Determine the (X, Y) coordinate at the center of the cell enclosing the given text.  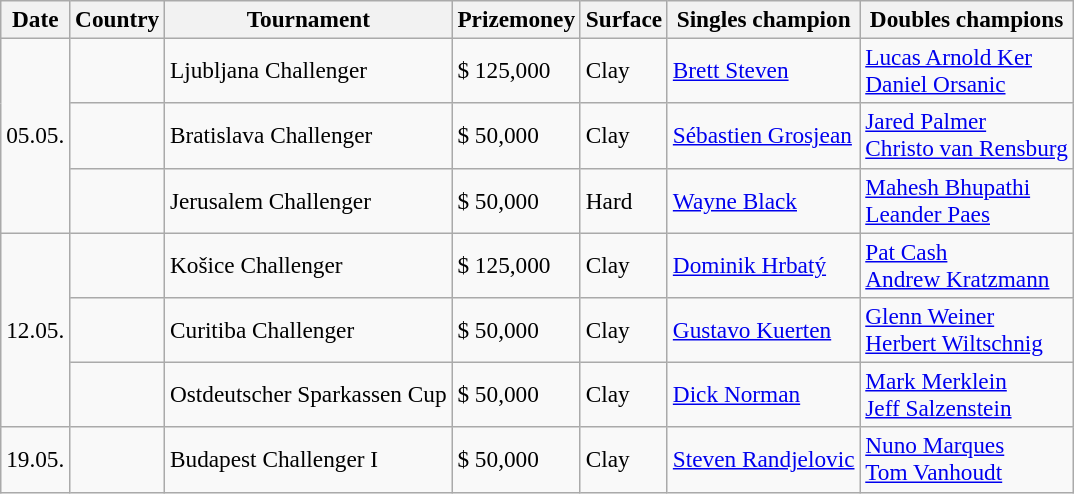
Date (36, 19)
Glenn Weiner Herbert Wiltschnig (966, 330)
Jared Palmer Christo van Rensburg (966, 136)
Tournament (308, 19)
Doubles champions (966, 19)
Mahesh Bhupathi Leander Paes (966, 200)
Nuno Marques Tom Vanhoudt (966, 460)
Dick Norman (763, 394)
Country (118, 19)
Prizemoney (516, 19)
Sébastien Grosjean (763, 136)
Brett Steven (763, 70)
Košice Challenger (308, 264)
Budapest Challenger I (308, 460)
Pat Cash Andrew Kratzmann (966, 264)
Mark Merklein Jeff Salzenstein (966, 394)
12.05. (36, 329)
05.05. (36, 135)
Dominik Hrbatý (763, 264)
Steven Randjelovic (763, 460)
Jerusalem Challenger (308, 200)
19.05. (36, 460)
Gustavo Kuerten (763, 330)
Singles champion (763, 19)
Ostdeutscher Sparkassen Cup (308, 394)
Lucas Arnold Ker Daniel Orsanic (966, 70)
Curitiba Challenger (308, 330)
Bratislava Challenger (308, 136)
Wayne Black (763, 200)
Ljubljana Challenger (308, 70)
Surface (624, 19)
Hard (624, 200)
